Search for the cell housing the specified text and yield its [X, Y] center coordinate. 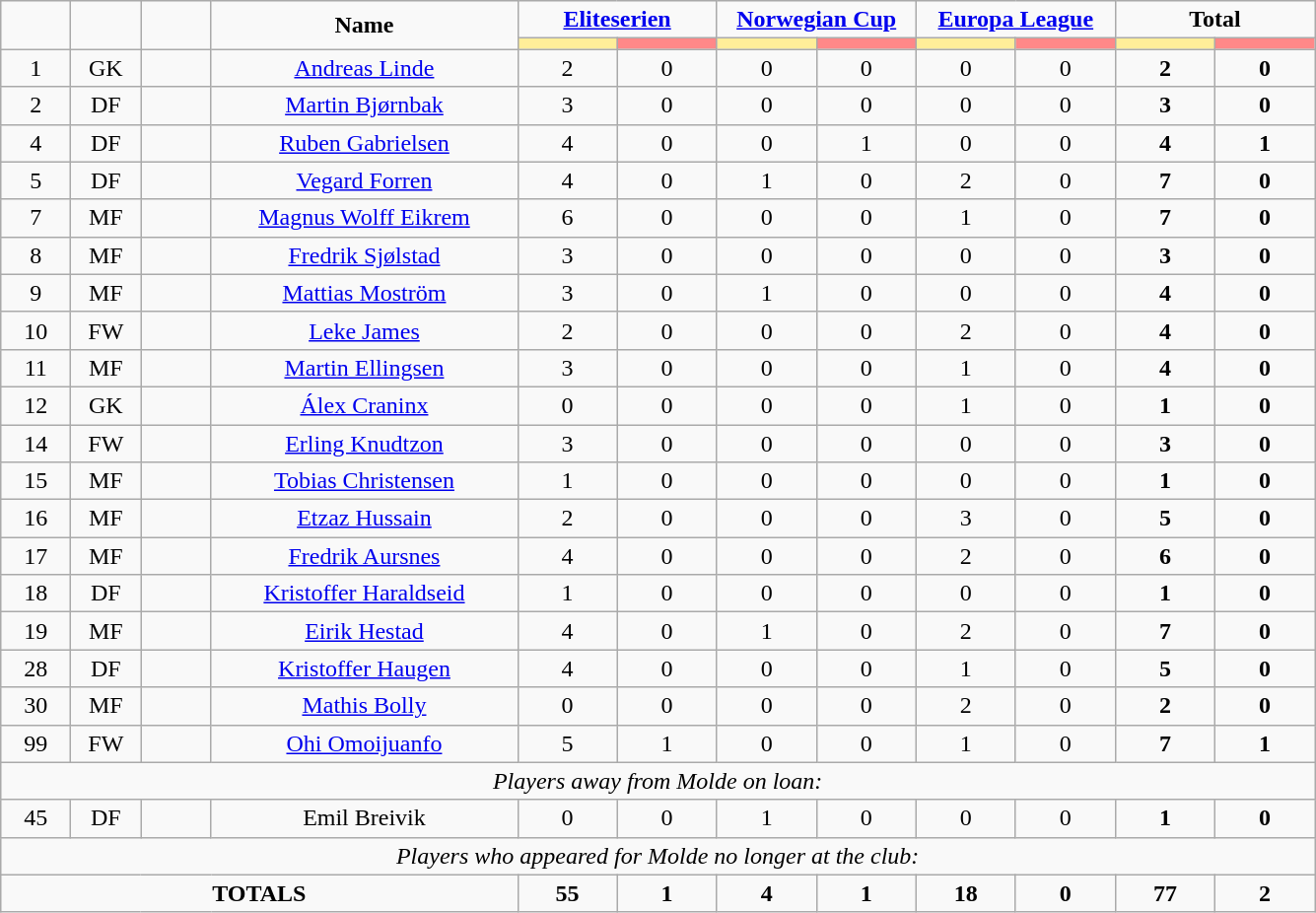
11 [35, 368]
Eirik Hestad [365, 631]
14 [35, 443]
Kristoffer Haugen [365, 668]
Fredrik Aursnes [365, 556]
Andreas Linde [365, 68]
Martin Ellingsen [365, 368]
Emil Breivik [365, 818]
Vegard Forren [365, 180]
30 [35, 706]
Norwegian Cup [816, 20]
Leke James [365, 330]
Fredrik Sjølstad [365, 255]
28 [35, 668]
10 [35, 330]
8 [35, 255]
12 [35, 405]
Etzaz Hussain [365, 519]
Total [1214, 20]
Álex Craninx [365, 405]
Erling Knudtzon [365, 443]
45 [35, 818]
Name [365, 26]
Martin Bjørnbak [365, 105]
TOTALS [259, 893]
17 [35, 556]
Tobias Christensen [365, 481]
15 [35, 481]
19 [35, 631]
Mathis Bolly [365, 706]
Kristoffer Haraldseid [365, 594]
Players who appeared for Molde no longer at the club: [658, 856]
16 [35, 519]
Magnus Wolff Eikrem [365, 218]
Ruben Gabrielsen [365, 143]
Mattias Moström [365, 293]
77 [1165, 893]
Ohi Omoijuanfo [365, 743]
9 [35, 293]
Europa League [1015, 20]
99 [35, 743]
Eliteserien [617, 20]
55 [568, 893]
Players away from Molde on loan: [658, 781]
